Detect which cell encompasses the target text, then output its [x, y] center coordinate. 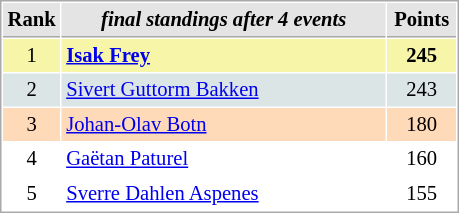
4 [32, 158]
Isak Frey [224, 56]
Sivert Guttorm Bakken [224, 90]
180 [422, 124]
3 [32, 124]
Johan-Olav Botn [224, 124]
5 [32, 194]
2 [32, 90]
245 [422, 56]
1 [32, 56]
final standings after 4 events [224, 20]
160 [422, 158]
Sverre Dahlen Aspenes [224, 194]
Points [422, 20]
Gaëtan Paturel [224, 158]
Rank [32, 20]
155 [422, 194]
243 [422, 90]
